Output the (X, Y) coordinate of the center of the cell containing the given text.  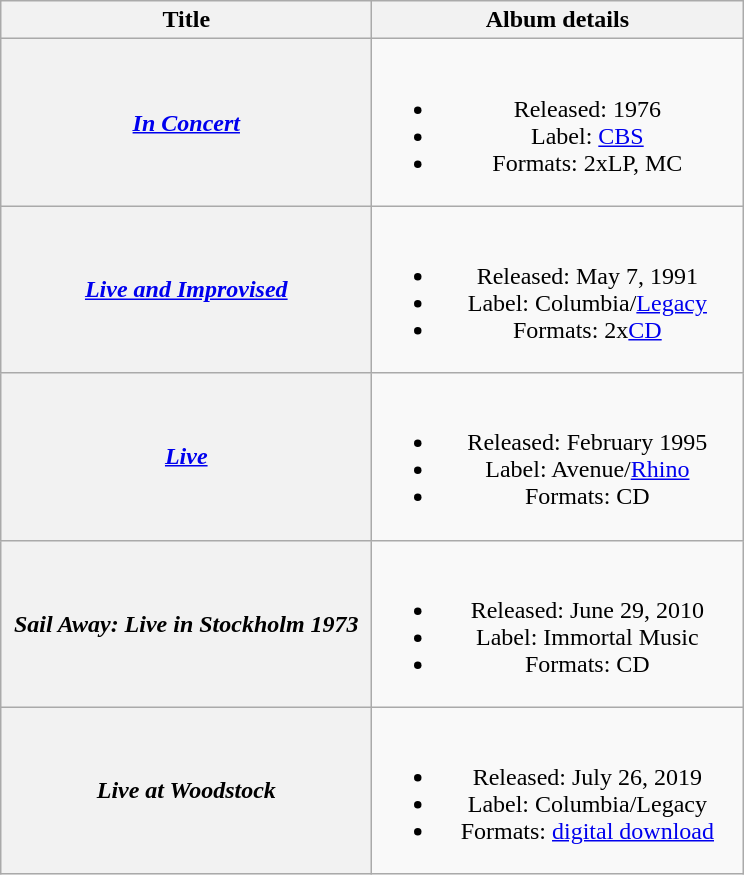
In Concert (186, 122)
Live and Improvised (186, 290)
Live (186, 456)
Released: May 7, 1991Label: Columbia/LegacyFormats: 2xCD (558, 290)
Sail Away: Live in Stockholm 1973 (186, 624)
Album details (558, 20)
Released: July 26, 2019Label: Columbia/LegacyFormats: digital download (558, 790)
Released: June 29, 2010Label: Immortal MusicFormats: CD (558, 624)
Title (186, 20)
Live at Woodstock (186, 790)
Released: February 1995Label: Avenue/RhinoFormats: CD (558, 456)
Released: 1976Label: CBSFormats: 2xLP, MC (558, 122)
